Search for the cell housing the specified text and yield its [x, y] center coordinate. 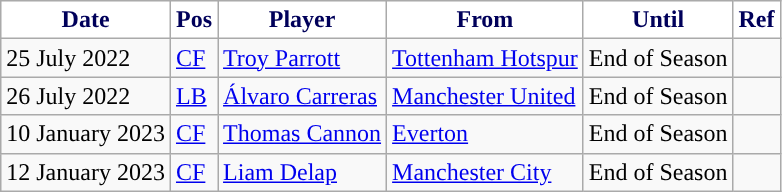
10 January 2023 [86, 134]
Player [302, 20]
Troy Parrott [302, 58]
Liam Delap [302, 172]
Thomas Cannon [302, 134]
Tottenham Hotspur [486, 58]
Everton [486, 134]
Until [658, 20]
Date [86, 20]
Manchester City [486, 172]
Ref [756, 20]
Manchester United [486, 96]
Pos [194, 20]
25 July 2022 [86, 58]
26 July 2022 [86, 96]
From [486, 20]
LB [194, 96]
12 January 2023 [86, 172]
Álvaro Carreras [302, 96]
